Extract the (x, y) coordinate from the center of the cell holding the provided text.  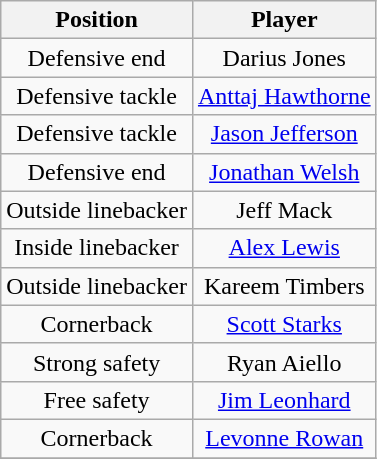
Scott Starks (284, 324)
Jason Jefferson (284, 134)
Ryan Aiello (284, 362)
Alex Lewis (284, 248)
Jeff Mack (284, 210)
Jonathan Welsh (284, 172)
Strong safety (97, 362)
Free safety (97, 400)
Position (97, 20)
Jim Leonhard (284, 400)
Darius Jones (284, 58)
Kareem Timbers (284, 286)
Inside linebacker (97, 248)
Player (284, 20)
Anttaj Hawthorne (284, 96)
Levonne Rowan (284, 438)
